Extract the [x, y] coordinate from the center of the cell holding the provided text.  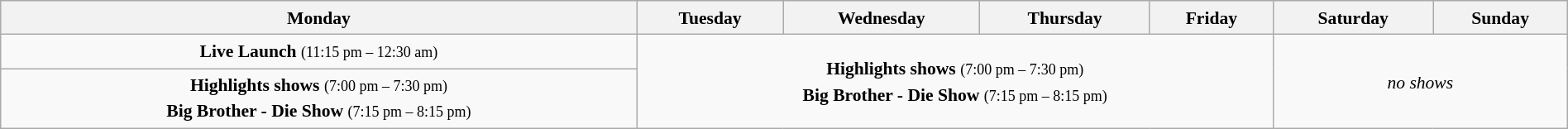
Saturday [1353, 17]
Sunday [1500, 17]
Monday [319, 17]
Tuesday [710, 17]
Live Launch (11:15 pm – 12:30 am) [319, 51]
Wednesday [882, 17]
no shows [1420, 81]
Thursday [1065, 17]
Friday [1211, 17]
